Output the [X, Y] coordinate of the center of the cell containing the given text.  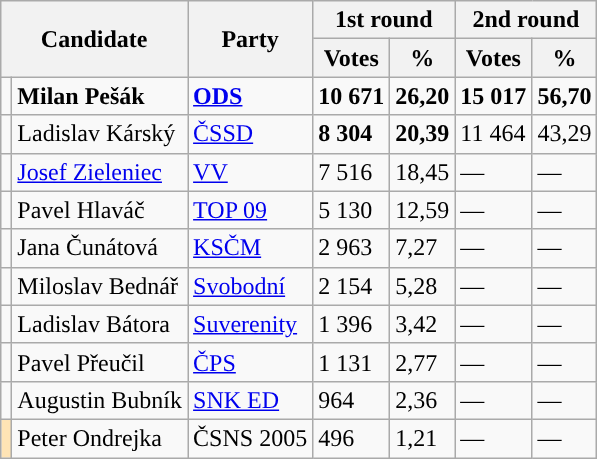
11 464 [494, 134]
2 154 [352, 286]
2 963 [352, 248]
Pavel Přeučil [100, 362]
1 131 [352, 362]
ČSNS 2005 [250, 438]
964 [352, 400]
1st round [384, 20]
ČSSD [250, 134]
3,42 [422, 324]
Milan Pešák [100, 96]
VV [250, 172]
496 [352, 438]
18,45 [422, 172]
7 516 [352, 172]
26,20 [422, 96]
12,59 [422, 210]
Suverenity [250, 324]
ČPS [250, 362]
1,21 [422, 438]
ODS [250, 96]
SNK ED [250, 400]
Ladislav Bátora [100, 324]
TOP 09 [250, 210]
20,39 [422, 134]
Ladislav Kárský [100, 134]
Pavel Hlaváč [100, 210]
Candidate [94, 39]
Josef Zieleniec [100, 172]
10 671 [352, 96]
1 396 [352, 324]
Jana Čunátová [100, 248]
2nd round [526, 20]
2,36 [422, 400]
Miloslav Bednář [100, 286]
2,77 [422, 362]
15 017 [494, 96]
8 304 [352, 134]
Party [250, 39]
Augustin Bubník [100, 400]
7,27 [422, 248]
5,28 [422, 286]
5 130 [352, 210]
43,29 [564, 134]
56,70 [564, 96]
Peter Ondrejka [100, 438]
Svobodní [250, 286]
KSČM [250, 248]
